Output the (X, Y) coordinate of the center of the cell containing the given text.  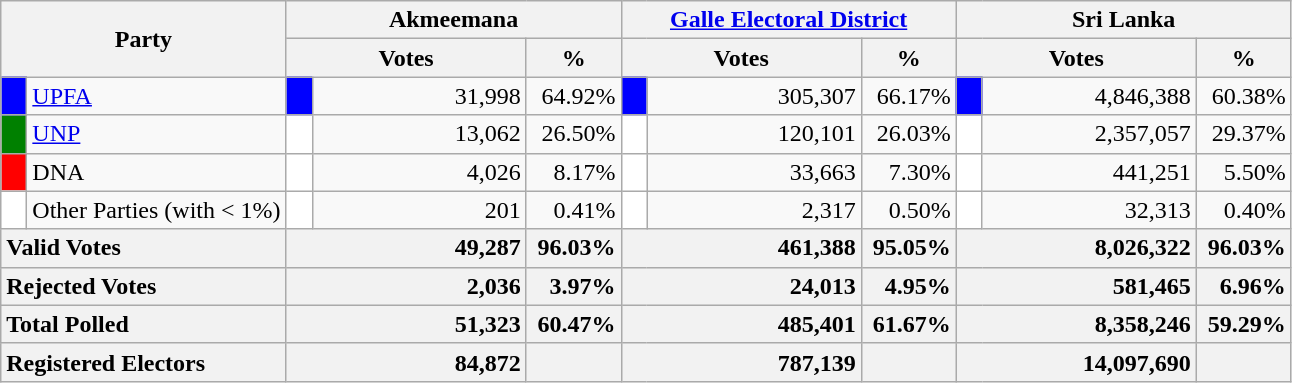
84,872 (406, 362)
485,401 (741, 324)
60.47% (574, 324)
UNP (156, 134)
Rejected Votes (144, 286)
26.50% (574, 134)
29.37% (1244, 134)
66.17% (908, 96)
49,287 (406, 248)
Akmeemana (454, 20)
3.97% (574, 286)
33,663 (754, 172)
0.40% (1244, 210)
2,317 (754, 210)
31,998 (419, 96)
95.05% (908, 248)
26.03% (908, 134)
4.95% (908, 286)
201 (419, 210)
Party (144, 39)
0.41% (574, 210)
13,062 (419, 134)
2,357,057 (1089, 134)
2,036 (406, 286)
6.96% (1244, 286)
0.50% (908, 210)
Total Polled (144, 324)
581,465 (1076, 286)
24,013 (741, 286)
441,251 (1089, 172)
DNA (156, 172)
5.50% (1244, 172)
4,846,388 (1089, 96)
Other Parties (with < 1%) (156, 210)
461,388 (741, 248)
8.17% (574, 172)
Galle Electoral District (788, 20)
14,097,690 (1076, 362)
787,139 (741, 362)
51,323 (406, 324)
Registered Electors (144, 362)
8,358,246 (1076, 324)
120,101 (754, 134)
UPFA (156, 96)
7.30% (908, 172)
Valid Votes (144, 248)
60.38% (1244, 96)
64.92% (574, 96)
305,307 (754, 96)
32,313 (1089, 210)
59.29% (1244, 324)
61.67% (908, 324)
8,026,322 (1076, 248)
Sri Lanka (1124, 20)
4,026 (419, 172)
